Scan for the cell matching the given text and deliver its (X, Y) coordinate at center. 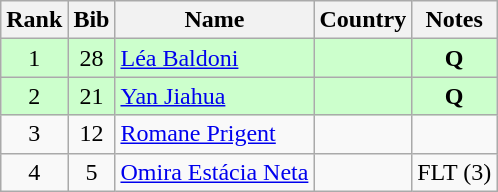
FLT (3) (454, 172)
12 (92, 134)
21 (92, 96)
4 (34, 172)
Notes (454, 20)
Romane Prigent (214, 134)
Léa Baldoni (214, 58)
Country (363, 20)
3 (34, 134)
5 (92, 172)
Omira Estácia Neta (214, 172)
Name (214, 20)
Yan Jiahua (214, 96)
Rank (34, 20)
28 (92, 58)
1 (34, 58)
2 (34, 96)
Bib (92, 20)
